Identify which cell holds the provided text, then report its (X, Y) central coordinate. 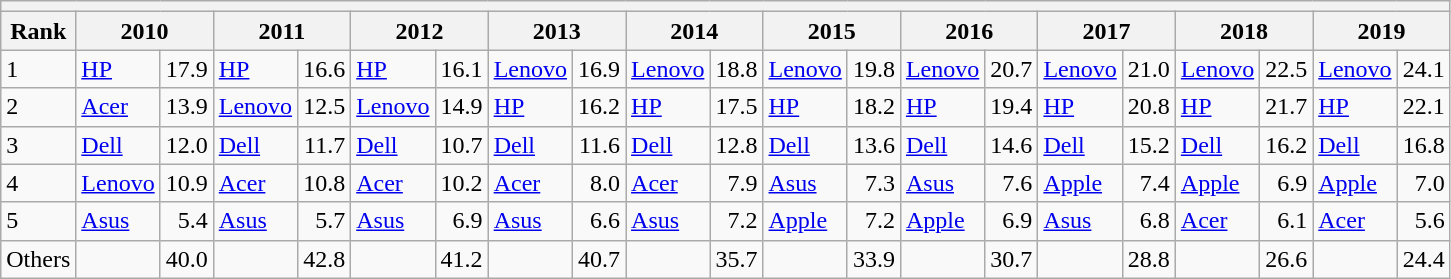
24.1 (1424, 69)
5.6 (1424, 221)
16.9 (598, 69)
2011 (282, 31)
2012 (420, 31)
1 (38, 69)
2017 (1106, 31)
2014 (694, 31)
10.9 (186, 183)
12.8 (736, 145)
11.7 (324, 145)
10.2 (462, 183)
2016 (968, 31)
16.1 (462, 69)
41.2 (462, 259)
6.1 (1286, 221)
2 (38, 107)
4 (38, 183)
14.9 (462, 107)
22.1 (1424, 107)
26.6 (1286, 259)
42.8 (324, 259)
7.6 (1012, 183)
7.9 (736, 183)
2013 (556, 31)
20.7 (1012, 69)
19.8 (874, 69)
12.0 (186, 145)
6.8 (1148, 221)
6.6 (598, 221)
22.5 (1286, 69)
33.9 (874, 259)
21.7 (1286, 107)
8.0 (598, 183)
28.8 (1148, 259)
2015 (832, 31)
5 (38, 221)
3 (38, 145)
7.3 (874, 183)
20.8 (1148, 107)
2019 (1382, 31)
13.6 (874, 145)
5.7 (324, 221)
17.5 (736, 107)
2010 (144, 31)
10.7 (462, 145)
16.6 (324, 69)
12.5 (324, 107)
40.7 (598, 259)
24.4 (1424, 259)
17.9 (186, 69)
18.2 (874, 107)
Rank (38, 31)
40.0 (186, 259)
35.7 (736, 259)
7.0 (1424, 183)
14.6 (1012, 145)
10.8 (324, 183)
21.0 (1148, 69)
13.9 (186, 107)
15.2 (1148, 145)
5.4 (186, 221)
18.8 (736, 69)
11.6 (598, 145)
2018 (1244, 31)
30.7 (1012, 259)
7.4 (1148, 183)
16.8 (1424, 145)
19.4 (1012, 107)
Others (38, 259)
